Return the (x, y) coordinate for the center point of the cell that contains the specified text.  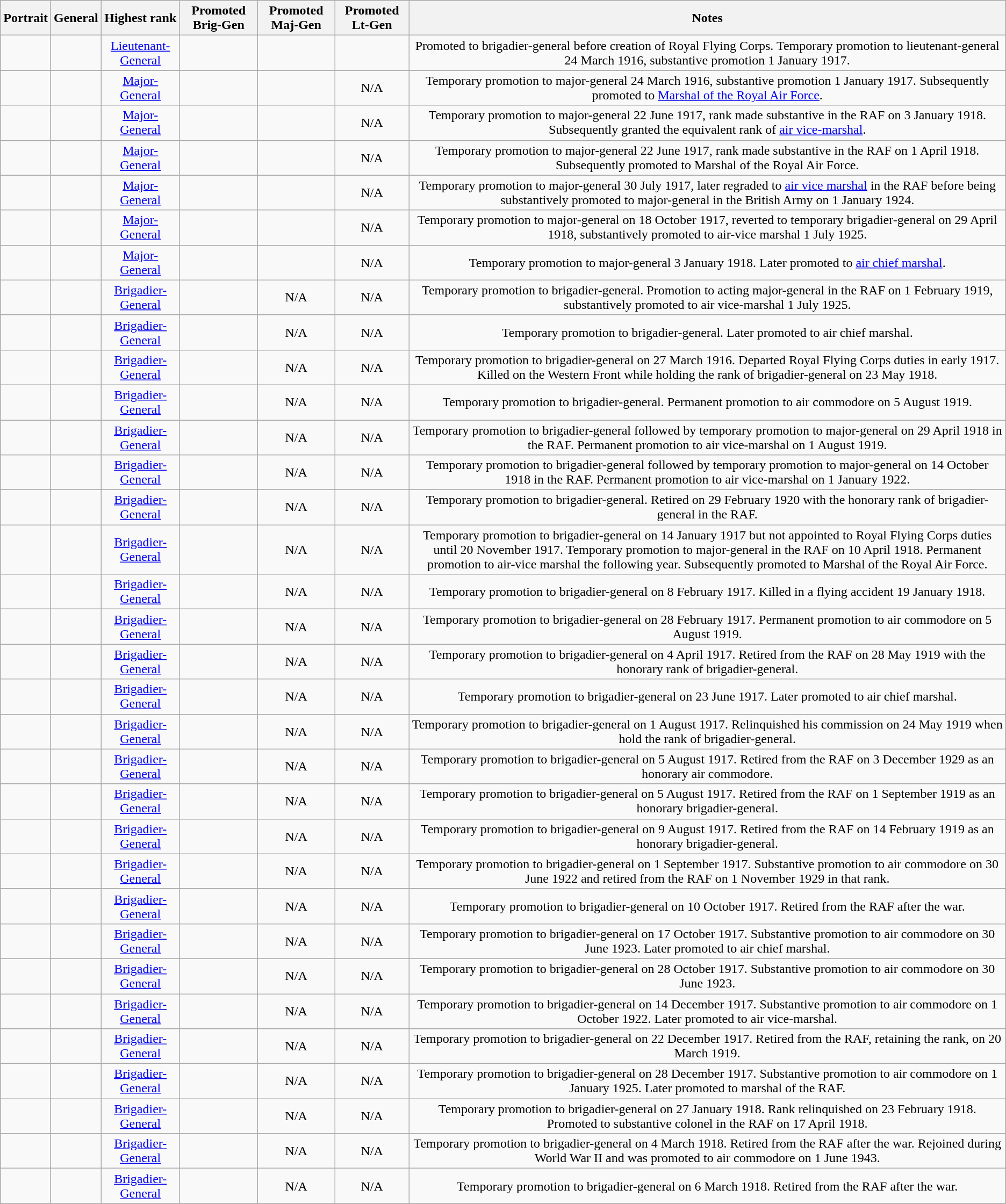
Highest rank (140, 18)
Temporary promotion to major-general 24 March 1916, substantive promotion 1 January 1917. Subsequently promoted to Marshal of the Royal Air Force. (707, 88)
General (76, 18)
Temporary promotion to brigadier-general on 8 February 1917. Killed in a flying accident 19 January 1918. (707, 592)
Promoted Maj-Gen (296, 18)
Temporary promotion to brigadier-general on 9 August 1917. Retired from the RAF on 14 February 1919 as an honorary brigadier-general. (707, 836)
Temporary promotion to brigadier-general on 23 June 1917. Later promoted to air chief marshal. (707, 696)
Promoted Lt-Gen (372, 18)
Portrait (26, 18)
Temporary promotion to brigadier-general. Retired on 29 February 1920 with the honorary rank of brigadier-general in the RAF. (707, 507)
Notes (707, 18)
Promoted Brig-Gen (218, 18)
Lieutenant-General (140, 53)
Temporary promotion to brigadier-general on 4 April 1917. Retired from the RAF on 28 May 1919 with the honorary rank of brigadier-general. (707, 662)
Temporary promotion to brigadier-general. Permanent promotion to air commodore on 5 August 1919. (707, 402)
Temporary promotion to brigadier-general on 1 August 1917. Relinquished his commission on 24 May 1919 when hold the rank of brigadier-general. (707, 732)
Temporary promotion to brigadier-general on 10 October 1917. Retired from the RAF after the war. (707, 906)
Temporary promotion to brigadier-general on 6 March 1918. Retired from the RAF after the war. (707, 1186)
Temporary promotion to brigadier-general on 5 August 1917. Retired from the RAF on 3 December 1929 as an honorary air commodore. (707, 766)
Temporary promotion to brigadier-general on 22 December 1917. Retired from the RAF, retaining the rank, on 20 March 1919. (707, 1047)
Temporary promotion to brigadier-general on 28 February 1917. Permanent promotion to air commodore on 5 August 1919. (707, 626)
Temporary promotion to brigadier-general. Later promoted to air chief marshal. (707, 332)
Temporary promotion to brigadier-general on 28 October 1917. Substantive promotion to air commodore on 30 June 1923. (707, 976)
Temporary promotion to major-general 3 January 1918. Later promoted to air chief marshal. (707, 262)
Temporary promotion to brigadier-general on 5 August 1917. Retired from the RAF on 1 September 1919 as an honorary brigadier-general. (707, 802)
